Return [X, Y] of the center of cell containing provided text 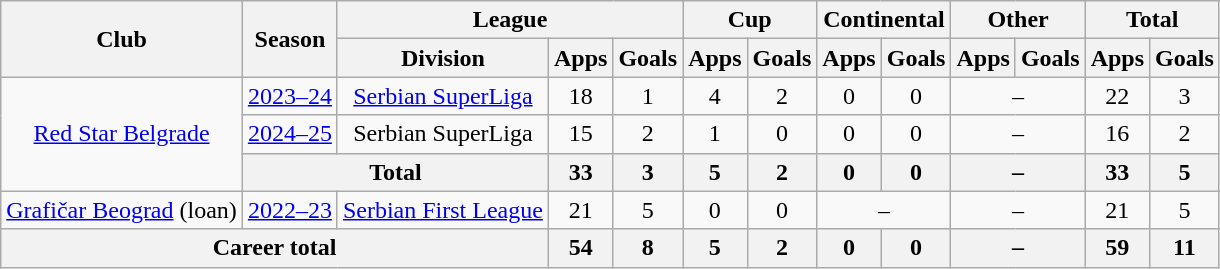
League [510, 20]
11 [1185, 248]
Club [122, 39]
Grafičar Beograd (loan) [122, 210]
Season [290, 39]
8 [648, 248]
Division [442, 58]
Career total [275, 248]
16 [1117, 134]
Serbian First League [442, 210]
2023–24 [290, 96]
18 [580, 96]
Continental [884, 20]
2024–25 [290, 134]
54 [580, 248]
Other [1018, 20]
59 [1117, 248]
22 [1117, 96]
2022–23 [290, 210]
15 [580, 134]
Red Star Belgrade [122, 134]
4 [715, 96]
Cup [750, 20]
